Return the (X, Y) coordinate for the center point of the cell that contains the specified text.  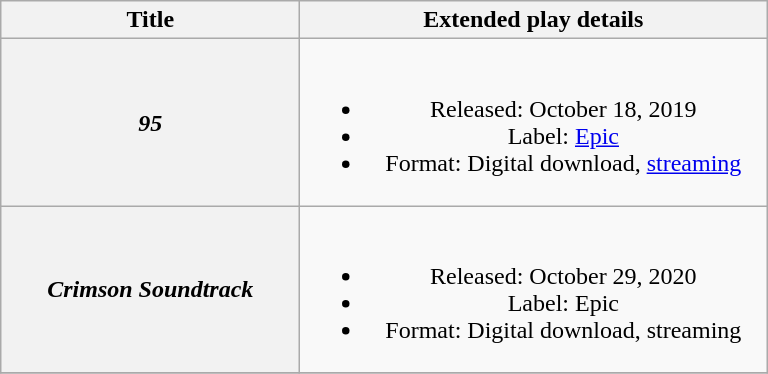
Released: October 18, 2019Label: EpicFormat: Digital download, streaming (534, 122)
Title (150, 20)
Crimson Soundtrack (150, 290)
95 (150, 122)
Extended play details (534, 20)
Released: October 29, 2020Label: EpicFormat: Digital download, streaming (534, 290)
